Search for the cell housing the specified text and yield its [X, Y] center coordinate. 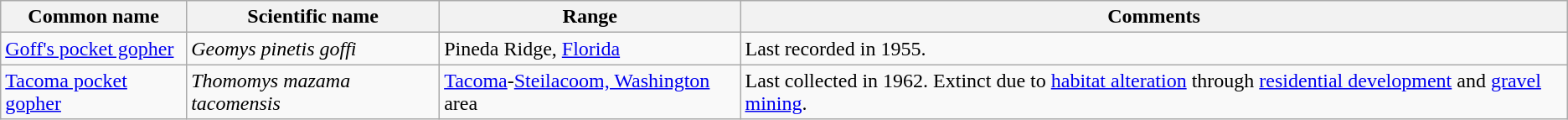
Thomomys mazama tacomensis [313, 92]
Goff's pocket gopher [94, 49]
Common name [94, 17]
Geomys pinetis goffi [313, 49]
Range [590, 17]
Tacoma-Steilacoom, Washington area [590, 92]
Last collected in 1962. Extinct due to habitat alteration through residential development and gravel mining. [1154, 92]
Tacoma pocket gopher [94, 92]
Pineda Ridge, Florida [590, 49]
Comments [1154, 17]
Scientific name [313, 17]
Last recorded in 1955. [1154, 49]
